Determine the (x, y) coordinate at the center of the cell enclosing the given text.  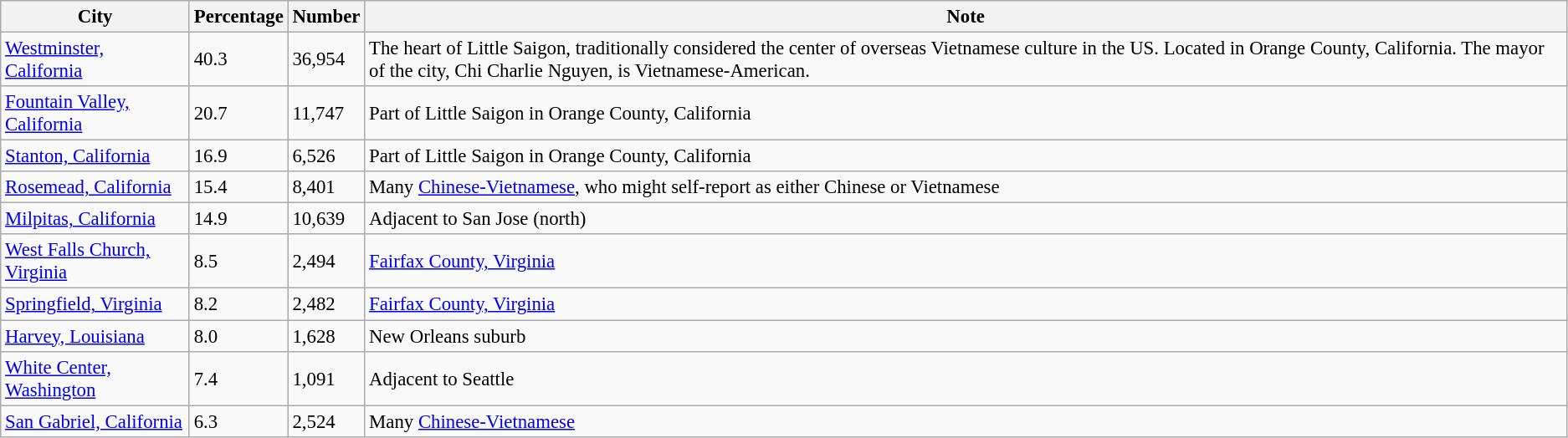
8.0 (238, 336)
2,494 (326, 261)
11,747 (326, 114)
Harvey, Louisiana (95, 336)
14.9 (238, 219)
8.2 (238, 304)
Fountain Valley, California (95, 114)
West Falls Church, Virginia (95, 261)
15.4 (238, 187)
Milpitas, California (95, 219)
New Orleans suburb (966, 336)
8.5 (238, 261)
City (95, 17)
1,628 (326, 336)
40.3 (238, 60)
White Center, Washington (95, 378)
Adjacent to San Jose (north) (966, 219)
Westminster, California (95, 60)
Adjacent to Seattle (966, 378)
8,401 (326, 187)
Note (966, 17)
San Gabriel, California (95, 421)
36,954 (326, 60)
Many Chinese-Vietnamese (966, 421)
7.4 (238, 378)
Number (326, 17)
Percentage (238, 17)
Rosemead, California (95, 187)
Stanton, California (95, 156)
6,526 (326, 156)
Springfield, Virginia (95, 304)
10,639 (326, 219)
16.9 (238, 156)
1,091 (326, 378)
2,524 (326, 421)
2,482 (326, 304)
6.3 (238, 421)
20.7 (238, 114)
Many Chinese-Vietnamese, who might self-report as either Chinese or Vietnamese (966, 187)
